Return [x, y] of the center of cell containing provided text 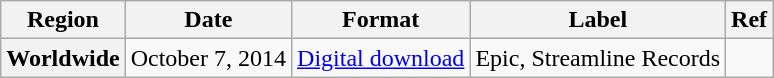
Region [63, 20]
Ref [750, 20]
Label [598, 20]
October 7, 2014 [208, 58]
Format [381, 20]
Digital download [381, 58]
Date [208, 20]
Epic, Streamline Records [598, 58]
Worldwide [63, 58]
